Find where the given text appears and provide that cell's center as (x, y) coordinate. 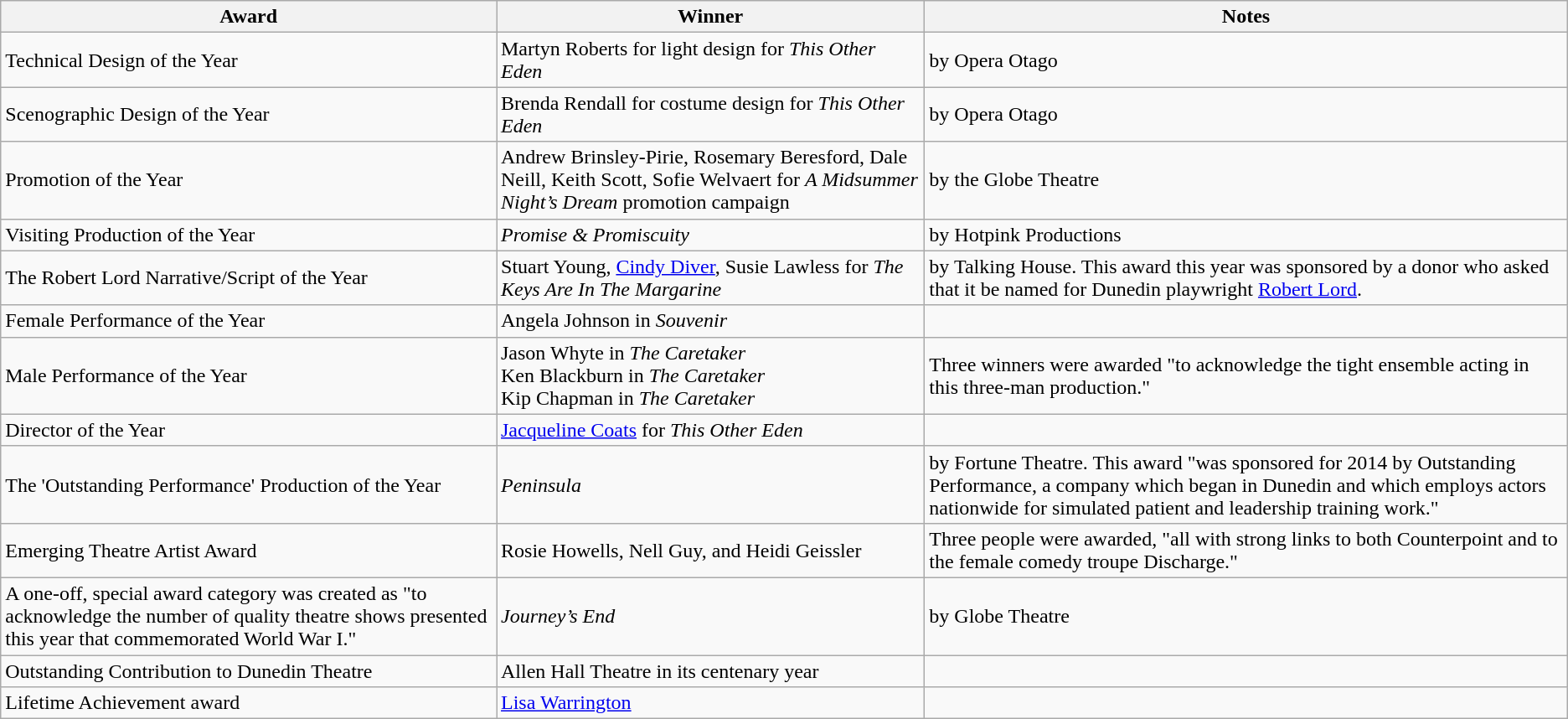
Scenographic Design of the Year (249, 114)
Brenda Rendall for costume design for This Other Eden (710, 114)
Visiting Production of the Year (249, 235)
by Talking House. This award this year was sponsored by a donor who asked that it be named for Dunedin playwright Robert Lord. (1246, 278)
by the Globe Theatre (1246, 180)
Three people were awarded, "all with strong links to both Counterpoint and to the female comedy troupe Discharge." (1246, 550)
Promise & Promiscuity (710, 235)
by Globe Theatre (1246, 616)
Jason Whyte in The CaretakerKen Blackburn in The CaretakerKip Chapman in The Caretaker (710, 375)
Award (249, 17)
Andrew Brinsley-Pirie, Rosemary Beresford, Dale Neill, Keith Scott, Sofie Welvaert for A Midsummer Night’s Dream promotion campaign (710, 180)
The Robert Lord Narrative/Script of the Year (249, 278)
Female Performance of the Year (249, 321)
Allen Hall Theatre in its centenary year (710, 671)
Stuart Young, Cindy Diver, Susie Lawless for The Keys Are In The Margarine (710, 278)
Lisa Warrington (710, 703)
Lifetime Achievement award (249, 703)
Martyn Roberts for light design for This Other Eden (710, 60)
Emerging Theatre Artist Award (249, 550)
Journey’s End (710, 616)
Outstanding Contribution to Dunedin Theatre (249, 671)
Notes (1246, 17)
Three winners were awarded "to acknowledge the tight ensemble acting in this three-man production." (1246, 375)
Winner (710, 17)
Jacqueline Coats for This Other Eden (710, 430)
by Hotpink Productions (1246, 235)
Peninsula (710, 484)
Rosie Howells, Nell Guy, and Heidi Geissler (710, 550)
Technical Design of the Year (249, 60)
Angela Johnson in Souvenir (710, 321)
Promotion of the Year (249, 180)
Director of the Year (249, 430)
Male Performance of the Year (249, 375)
The 'Outstanding Performance' Production of the Year (249, 484)
